Extract the (X, Y) coordinate from the center of the cell holding the provided text.  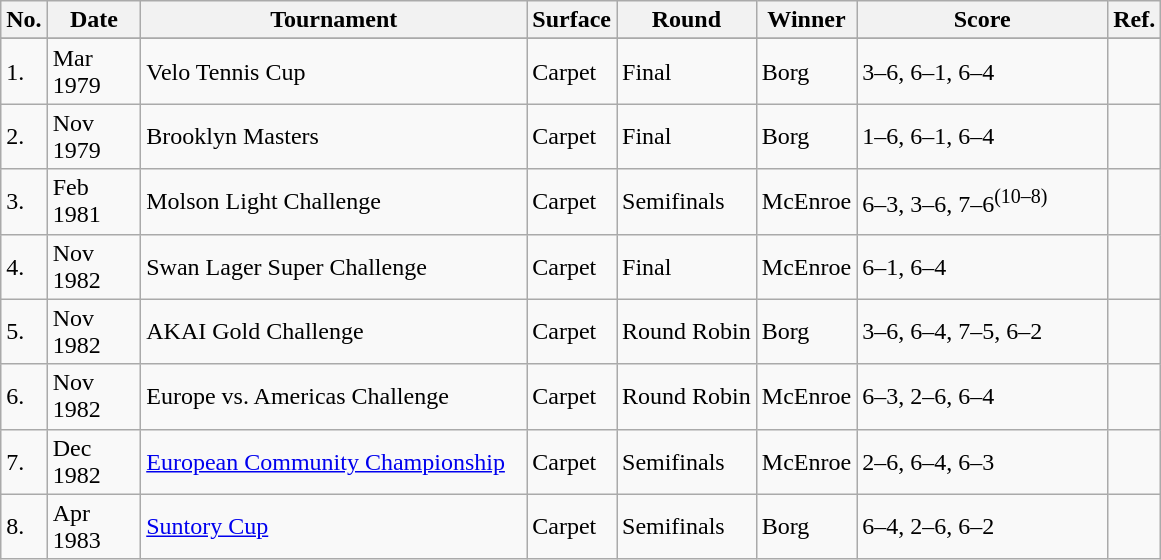
6–1, 6–4 (982, 266)
Swan Lager Super Challenge (334, 266)
6–4, 2–6, 6–2 (982, 526)
6. (24, 396)
8. (24, 526)
5. (24, 332)
6–3, 3–6, 7–6(10–8) (982, 202)
European Community Championship (334, 462)
7. (24, 462)
4. (24, 266)
Surface (572, 20)
3. (24, 202)
1. (24, 72)
3–6, 6–4, 7–5, 6–2 (982, 332)
Nov 1979 (94, 136)
Feb 1981 (94, 202)
2–6, 6–4, 6–3 (982, 462)
Round (686, 20)
Molson Light Challenge (334, 202)
Tournament (334, 20)
3–6, 6–1, 6–4 (982, 72)
AKAI Gold Challenge (334, 332)
Ref. (1134, 20)
Winner (806, 20)
Brooklyn Masters (334, 136)
Date (94, 20)
Score (982, 20)
2. (24, 136)
Mar 1979 (94, 72)
6–3, 2–6, 6–4 (982, 396)
Suntory Cup (334, 526)
Dec 1982 (94, 462)
Apr 1983 (94, 526)
1–6, 6–1, 6–4 (982, 136)
Velo Tennis Cup (334, 72)
Europe vs. Americas Challenge (334, 396)
No. (24, 20)
